Output the [X, Y] coordinate of the center of the cell containing the given text.  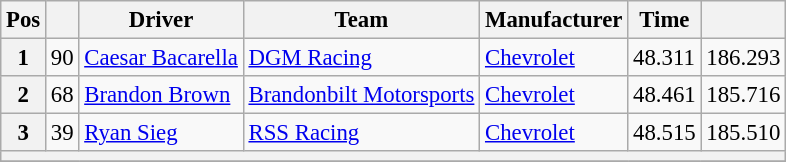
Brandon Brown [161, 95]
3 [24, 133]
90 [62, 58]
185.716 [744, 95]
Ryan Sieg [161, 133]
48.461 [664, 95]
Pos [24, 20]
Driver [161, 20]
186.293 [744, 58]
68 [62, 95]
Time [664, 20]
Manufacturer [554, 20]
185.510 [744, 133]
48.515 [664, 133]
48.311 [664, 58]
Caesar Bacarella [161, 58]
RSS Racing [362, 133]
39 [62, 133]
1 [24, 58]
Team [362, 20]
Brandonbilt Motorsports [362, 95]
DGM Racing [362, 58]
2 [24, 95]
